Determine the [X, Y] coordinate at the center of the cell enclosing the given text.  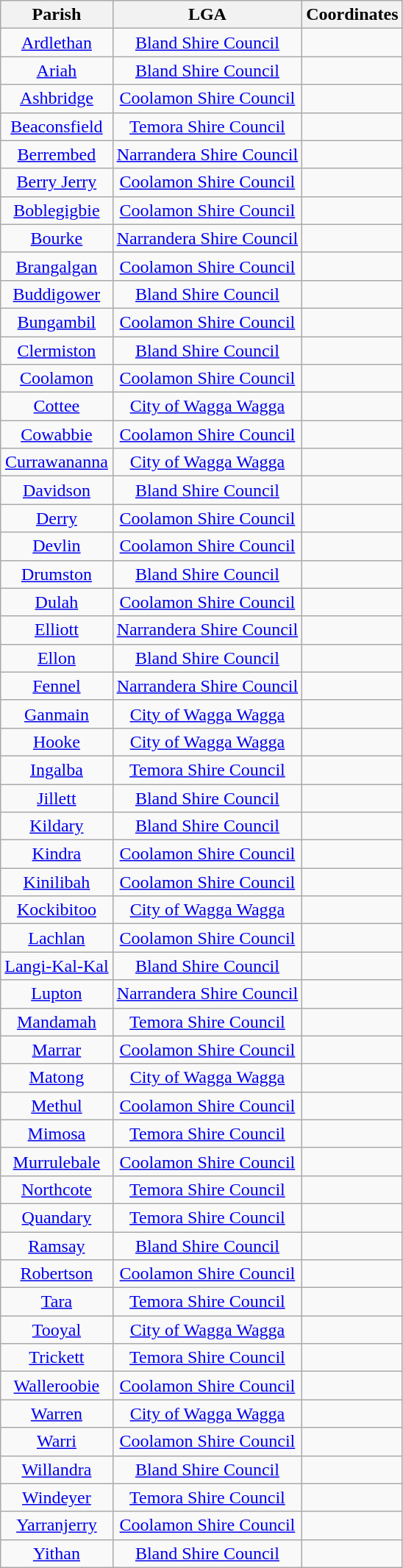
Trickett [57, 1358]
Tara [57, 1302]
Derry [57, 518]
Walleroobie [57, 1386]
Yithan [57, 1553]
Ingalba [57, 770]
Robertson [57, 1274]
Dulah [57, 602]
Tooyal [57, 1330]
Fennel [57, 686]
Warren [57, 1414]
Cowabbie [57, 434]
Berrembed [57, 154]
Ariah [57, 71]
Methul [57, 1106]
Hooke [57, 742]
Lachlan [57, 938]
Mimosa [57, 1134]
Warri [57, 1442]
Matong [57, 1078]
Davidson [57, 490]
Kildary [57, 826]
LGA [207, 15]
Berry Jerry [57, 182]
Currawananna [57, 462]
Brangalgan [57, 266]
Mandamah [57, 1022]
Marrar [57, 1050]
Coolamon [57, 379]
Clermiston [57, 351]
Langi-Kal-Kal [57, 966]
Kockibitoo [57, 910]
Yarranjerry [57, 1525]
Buddigower [57, 294]
Elliott [57, 630]
Murrulebale [57, 1161]
Ashbridge [57, 99]
Kinilibah [57, 882]
Ramsay [57, 1246]
Devlin [57, 546]
Ardlethan [57, 43]
Parish [57, 15]
Bungambil [57, 322]
Beaconsfield [57, 126]
Drumston [57, 574]
Cottee [57, 407]
Kindra [57, 854]
Northcote [57, 1189]
Lupton [57, 994]
Coordinates [352, 15]
Willandra [57, 1469]
Boblegigbie [57, 210]
Quandary [57, 1217]
Windeyer [57, 1497]
Bourke [57, 238]
Jillett [57, 798]
Ganmain [57, 714]
Ellon [57, 658]
